Output the [x, y] coordinate of the center of the cell containing the given text.  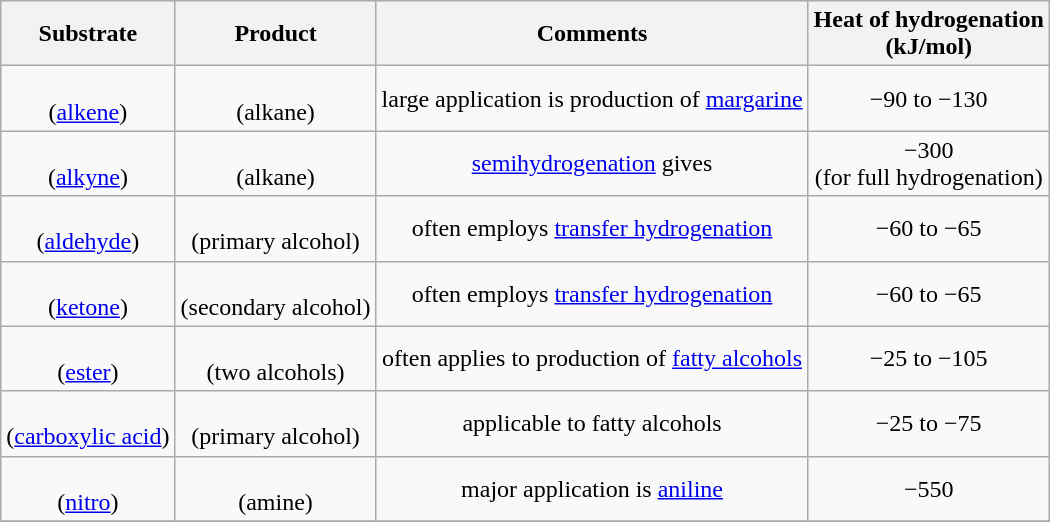
Comments [592, 34]
Heat of hydrogenation(kJ/mol) [928, 34]
(amine) [276, 488]
−550 [928, 488]
(alkyne) [88, 164]
Substrate [88, 34]
(two alcohols) [276, 358]
semihydrogenation gives [592, 164]
applicable to fatty alcohols [592, 424]
major application is aniline [592, 488]
often applies to production of fatty alcohols [592, 358]
(alkene) [88, 98]
−25 to −105 [928, 358]
large application is production of margarine [592, 98]
(ester) [88, 358]
(ketone) [88, 294]
Product [276, 34]
(carboxylic acid) [88, 424]
(nitro) [88, 488]
−300(for full hydrogenation) [928, 164]
(aldehyde) [88, 228]
(secondary alcohol) [276, 294]
−25 to −75 [928, 424]
−90 to −130 [928, 98]
